Provide the (x, y) coordinate of the cell's center where the given text is located.  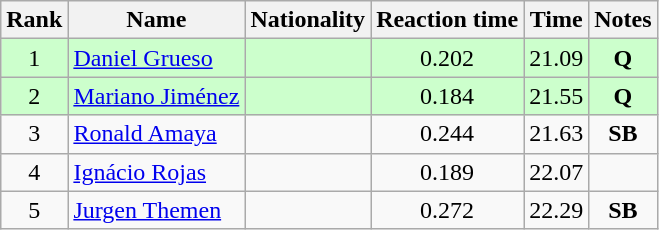
Notes (623, 20)
21.63 (556, 134)
Nationality (308, 20)
21.09 (556, 58)
Time (556, 20)
22.07 (556, 172)
3 (34, 134)
0.272 (448, 210)
21.55 (556, 96)
5 (34, 210)
Ignácio Rojas (156, 172)
2 (34, 96)
Reaction time (448, 20)
22.29 (556, 210)
Daniel Grueso (156, 58)
1 (34, 58)
4 (34, 172)
0.244 (448, 134)
Ronald Amaya (156, 134)
Name (156, 20)
0.202 (448, 58)
Rank (34, 20)
Mariano Jiménez (156, 96)
0.184 (448, 96)
0.189 (448, 172)
Jurgen Themen (156, 210)
